Search for the cell housing the specified text and yield its [x, y] center coordinate. 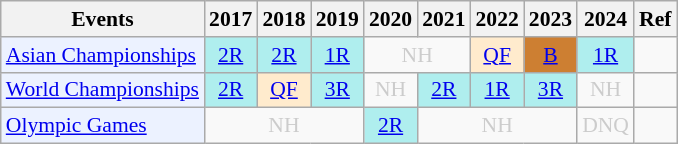
2019 [338, 19]
2020 [390, 19]
Asian Championships [102, 55]
2023 [550, 19]
2024 [606, 19]
DNQ [606, 126]
2022 [498, 19]
Ref [655, 19]
Events [102, 19]
Olympic Games [102, 126]
2017 [230, 19]
B [550, 55]
2018 [284, 19]
World Championships [102, 90]
2021 [444, 19]
